Determine the (X, Y) coordinate at the center of the cell enclosing the given text.  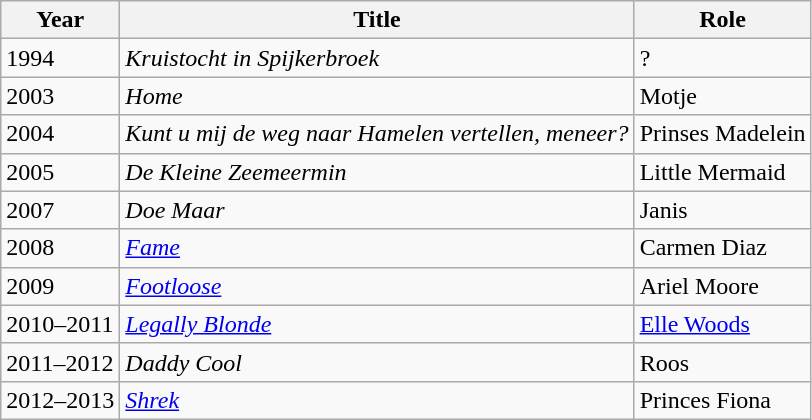
2010–2011 (60, 324)
Ariel Moore (722, 286)
2005 (60, 172)
Janis (722, 210)
Elle Woods (722, 324)
2003 (60, 96)
Footloose (377, 286)
2011–2012 (60, 362)
Little Mermaid (722, 172)
Roos (722, 362)
Princes Fiona (722, 400)
Motje (722, 96)
1994 (60, 58)
Daddy Cool (377, 362)
? (722, 58)
Kruistocht in Spijkerbroek (377, 58)
2007 (60, 210)
2009 (60, 286)
Shrek (377, 400)
Carmen Diaz (722, 248)
Fame (377, 248)
2012–2013 (60, 400)
2008 (60, 248)
Kunt u mij de weg naar Hamelen vertellen, meneer? (377, 134)
2004 (60, 134)
Home (377, 96)
Year (60, 20)
Prinses Madelein (722, 134)
Role (722, 20)
Title (377, 20)
Legally Blonde (377, 324)
Doe Maar (377, 210)
De Kleine Zeemeermin (377, 172)
